Find where the given text appears and provide that cell's center as [X, Y] coordinate. 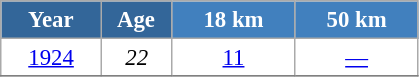
22 [136, 58]
50 km [356, 20]
— [356, 58]
11 [234, 58]
Age [136, 20]
18 km [234, 20]
Year [52, 20]
1924 [52, 58]
